Return (X, Y) of the center of cell containing provided text 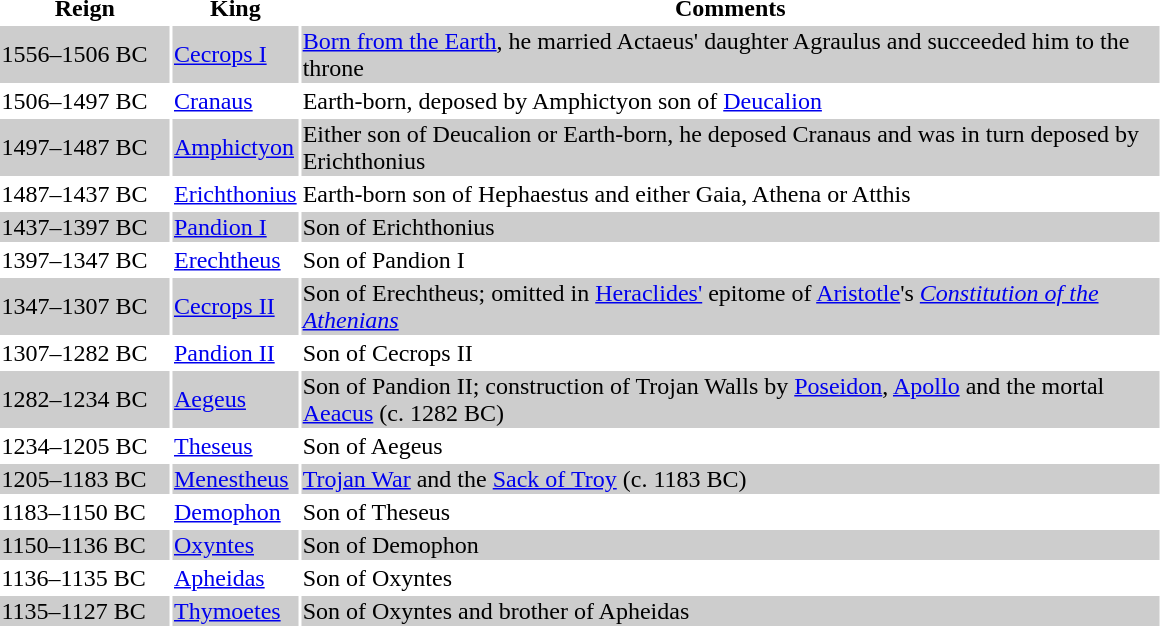
1506–1497 BC (85, 101)
Trojan War and the Sack of Troy (c. 1183 BC) (730, 479)
1397–1347 BC (85, 260)
Son of Oxyntes (730, 578)
1437–1397 BC (85, 227)
Son of Theseus (730, 512)
Erechtheus (235, 260)
1234–1205 BC (85, 446)
Apheidas (235, 578)
Pandion I (235, 227)
Earth-born son of Hephaestus and either Gaia, Athena or Atthis (730, 194)
Born from the Earth, he married Actaeus' daughter Agraulus and succeeded him to the throne (730, 54)
Pandion II (235, 353)
Son of Erechtheus; omitted in Heraclides' epitome of Aristotle's Constitution of the Athenians (730, 306)
Oxyntes (235, 545)
Cecrops I (235, 54)
Amphictyon (235, 148)
Cecrops II (235, 306)
Son of Aegeus (730, 446)
Menestheus (235, 479)
1205–1183 BC (85, 479)
Son of Oxyntes and brother of Apheidas (730, 611)
Erichthonius (235, 194)
1135–1127 BC (85, 611)
1183–1150 BC (85, 512)
1487–1437 BC (85, 194)
1150–1136 BC (85, 545)
Earth-born, deposed by Amphictyon son of Deucalion (730, 101)
1136–1135 BC (85, 578)
Son of Pandion I (730, 260)
Either son of Deucalion or Earth-born, he deposed Cranaus and was in turn deposed by Erichthonius (730, 148)
1347–1307 BC (85, 306)
Demophon (235, 512)
Son of Demophon (730, 545)
1282–1234 BC (85, 400)
Cranaus (235, 101)
Aegeus (235, 400)
Son of Pandion II; construction of Trojan Walls by Poseidon, Apollo and the mortal Aeacus (c. 1282 BC) (730, 400)
Son of Cecrops II (730, 353)
1307–1282 BC (85, 353)
Son of Erichthonius (730, 227)
Thymoetes (235, 611)
Theseus (235, 446)
1556–1506 BC (85, 54)
1497–1487 BC (85, 148)
